For the text-containing cell, return its midpoint in [x, y] coordinate format. 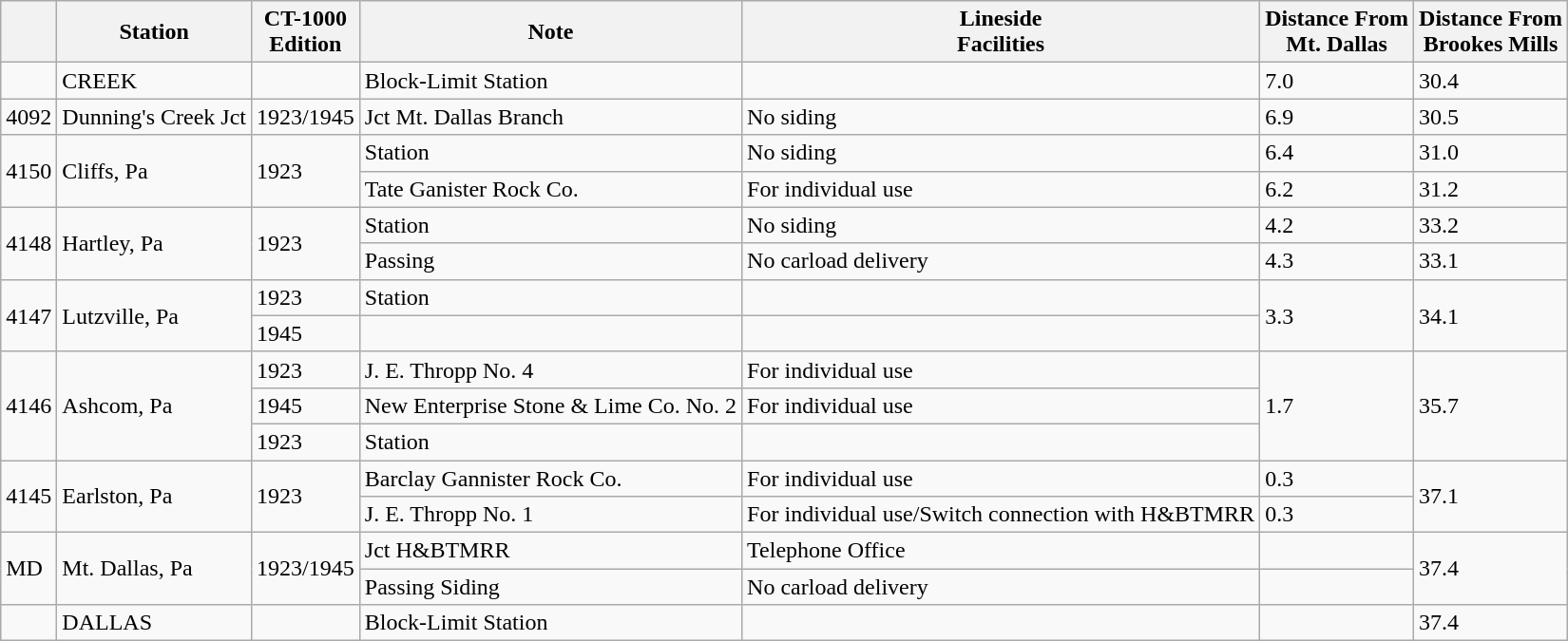
4146 [29, 405]
J. E. Thropp No. 1 [550, 515]
4.3 [1337, 261]
35.7 [1491, 405]
4147 [29, 315]
J. E. Thropp No. 4 [550, 369]
Tate Ganister Rock Co. [550, 189]
Dunning's Creek Jct [154, 117]
37.1 [1491, 496]
LinesideFacilities [1002, 32]
Cliffs, Pa [154, 171]
Jct Mt. Dallas Branch [550, 117]
4.2 [1337, 225]
Note [550, 32]
Jct H&BTMRR [550, 551]
6.2 [1337, 189]
Barclay Gannister Rock Co. [550, 478]
33.2 [1491, 225]
4148 [29, 243]
CT-1000Edition [306, 32]
34.1 [1491, 315]
Earlston, Pa [154, 496]
MD [29, 569]
6.4 [1337, 153]
Passing [550, 261]
Telephone Office [1002, 551]
4092 [29, 117]
Hartley, Pa [154, 243]
31.0 [1491, 153]
Distance FromBrookes Mills [1491, 32]
DALLAS [154, 623]
For individual use/Switch connection with H&BTMRR [1002, 515]
Passing Siding [550, 587]
6.9 [1337, 117]
Ashcom, Pa [154, 405]
3.3 [1337, 315]
1.7 [1337, 405]
7.0 [1337, 81]
Distance FromMt. Dallas [1337, 32]
30.4 [1491, 81]
Mt. Dallas, Pa [154, 569]
31.2 [1491, 189]
33.1 [1491, 261]
4145 [29, 496]
30.5 [1491, 117]
4150 [29, 171]
Lutzville, Pa [154, 315]
New Enterprise Stone & Lime Co. No. 2 [550, 405]
CREEK [154, 81]
